From the cell containing the given text, extract its center point as (X, Y) coordinate. 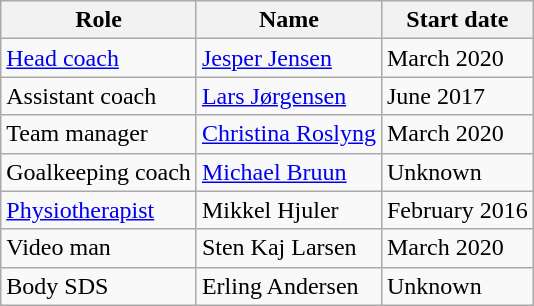
Role (99, 20)
Body SDS (99, 286)
June 2017 (457, 96)
February 2016 (457, 210)
Goalkeeping coach (99, 172)
Video man (99, 248)
Erling Andersen (288, 286)
Head coach (99, 58)
Sten Kaj Larsen (288, 248)
Christina Roslyng (288, 134)
Start date (457, 20)
Mikkel Hjuler (288, 210)
Physiotherapist (99, 210)
Lars Jørgensen (288, 96)
Jesper Jensen (288, 58)
Team manager (99, 134)
Michael Bruun (288, 172)
Name (288, 20)
Assistant coach (99, 96)
